Pinpoint the cell where the given text exists, returning its [x, y] midpoint coordinate. 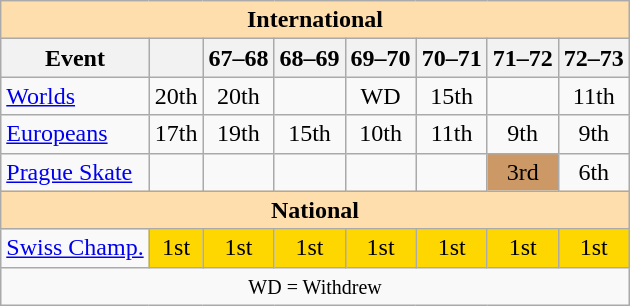
International [316, 20]
6th [594, 172]
WD [380, 96]
10th [380, 134]
Worlds [75, 96]
National [316, 210]
17th [176, 134]
Prague Skate [75, 172]
71–72 [522, 58]
70–71 [452, 58]
Europeans [75, 134]
69–70 [380, 58]
Swiss Champ. [75, 248]
Event [75, 58]
68–69 [310, 58]
3rd [522, 172]
72–73 [594, 58]
WD = Withdrew [316, 286]
19th [238, 134]
67–68 [238, 58]
